Return [x, y] of the center of cell containing provided text 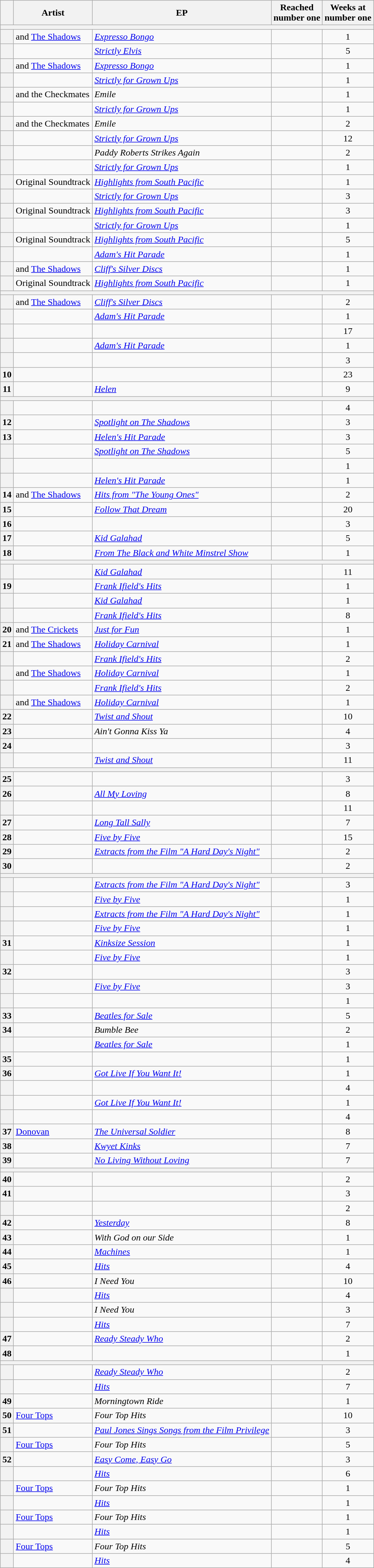
36 [7, 1074]
9 [348, 389]
Easy Come, Easy Go [181, 1459]
28 [7, 837]
42 [7, 1223]
18 [7, 553]
34 [7, 1030]
All My Loving [181, 793]
41 [7, 1194]
Morningtown Ride [181, 1401]
49 [7, 1401]
Weeks atnumber one [348, 13]
Donovan [53, 1131]
Bumble Bee [181, 1030]
22 [7, 717]
48 [7, 1353]
13 [7, 437]
21 [7, 644]
33 [7, 1015]
No Living Without Loving [181, 1160]
24 [7, 746]
Reachednumber one [297, 13]
6 [348, 1473]
31 [7, 943]
and The Crickets [53, 630]
44 [7, 1252]
47 [7, 1339]
EP [181, 13]
Artist [53, 13]
27 [7, 822]
The Universal Soldier [181, 1131]
Follow That Dream [181, 509]
26 [7, 793]
38 [7, 1146]
Hits from "The Young Ones" [181, 495]
29 [7, 852]
16 [7, 524]
Paddy Roberts Strikes Again [181, 152]
19 [7, 586]
Ain't Gonna Kiss Ya [181, 731]
45 [7, 1266]
Machines [181, 1252]
37 [7, 1131]
From The Black and White Minstrel Show [181, 553]
Kinksize Session [181, 943]
51 [7, 1430]
40 [7, 1179]
39 [7, 1160]
Just for Fun [181, 630]
43 [7, 1237]
30 [7, 866]
25 [7, 779]
Helen [181, 389]
50 [7, 1416]
Yesterday [181, 1223]
Long Tall Sally [181, 822]
32 [7, 972]
52 [7, 1459]
Kwyet Kinks [181, 1146]
46 [7, 1281]
14 [7, 495]
35 [7, 1059]
With God on our Side [181, 1237]
Strictly Elvis [181, 51]
Paul Jones Sings Songs from the Film Privilege [181, 1430]
